Identify which cell holds the provided text, then report its (x, y) central coordinate. 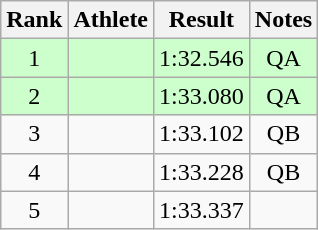
2 (34, 96)
Rank (34, 20)
3 (34, 134)
1:32.546 (202, 58)
5 (34, 210)
1 (34, 58)
Notes (283, 20)
1:33.228 (202, 172)
1:33.337 (202, 210)
4 (34, 172)
1:33.102 (202, 134)
Result (202, 20)
Athlete (111, 20)
1:33.080 (202, 96)
